Locate the cell with the specified text and output its [x, y] center coordinate. 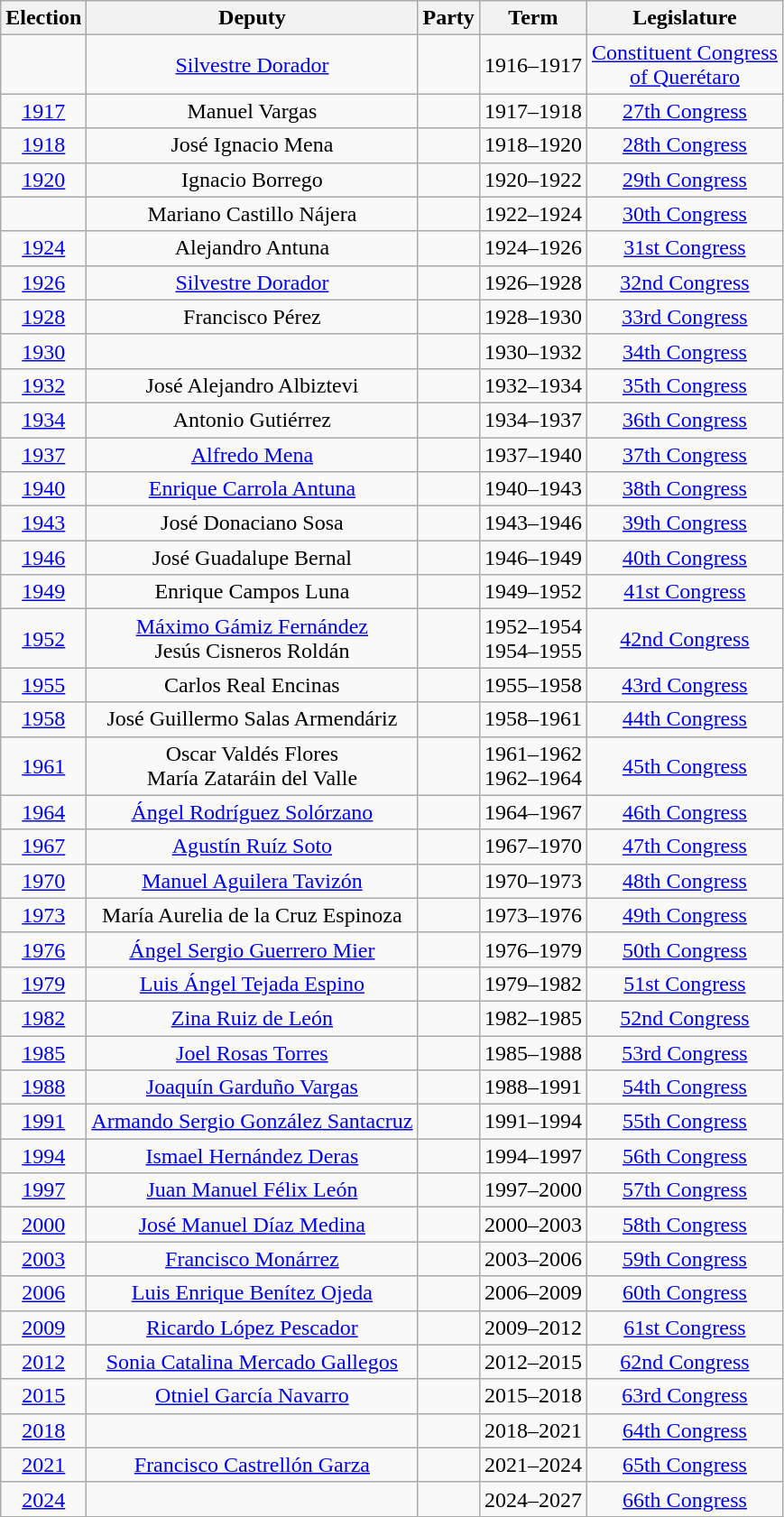
30th Congress [684, 214]
Manuel Aguilera Tavizón [253, 881]
58th Congress [684, 1225]
33rd Congress [684, 317]
Luis Ángel Tejada Espino [253, 984]
61st Congress [684, 1327]
60th Congress [684, 1293]
1967–1970 [532, 846]
1952–19541954–1955 [532, 639]
1930 [43, 351]
Joel Rosas Torres [253, 1053]
2012 [43, 1362]
1982 [43, 1018]
Enrique Carrola Antuna [253, 489]
1952 [43, 639]
Máximo Gámiz Fernández Jesús Cisneros Roldán [253, 639]
José Ignacio Mena [253, 145]
1949 [43, 592]
Carlos Real Encinas [253, 685]
1991–1994 [532, 1122]
44th Congress [684, 719]
José Manuel Díaz Medina [253, 1225]
1982–1985 [532, 1018]
1994 [43, 1156]
Ignacio Borrego [253, 180]
1937 [43, 454]
1997–2000 [532, 1190]
Term [532, 18]
Deputy [253, 18]
1918 [43, 145]
57th Congress [684, 1190]
Sonia Catalina Mercado Gallegos [253, 1362]
45th Congress [684, 765]
46th Congress [684, 812]
1932–1934 [532, 385]
Manuel Vargas [253, 111]
2000 [43, 1225]
Legislature [684, 18]
María Aurelia de la Cruz Espinoza [253, 915]
1988 [43, 1087]
64th Congress [684, 1430]
Agustín Ruíz Soto [253, 846]
2021–2024 [532, 1465]
2003–2006 [532, 1259]
José Alejandro Albiztevi [253, 385]
1985–1988 [532, 1053]
47th Congress [684, 846]
1955 [43, 685]
39th Congress [684, 523]
José Guadalupe Bernal [253, 558]
1964–1967 [532, 812]
48th Congress [684, 881]
1970–1973 [532, 881]
1997 [43, 1190]
1928 [43, 317]
Otniel García Navarro [253, 1396]
2003 [43, 1259]
2024 [43, 1499]
Armando Sergio González Santacruz [253, 1122]
1932 [43, 385]
1955–1958 [532, 685]
1964 [43, 812]
Juan Manuel Félix León [253, 1190]
1958–1961 [532, 719]
56th Congress [684, 1156]
52nd Congress [684, 1018]
2015 [43, 1396]
2024–2027 [532, 1499]
Ismael Hernández Deras [253, 1156]
Joaquín Garduño Vargas [253, 1087]
1973–1976 [532, 915]
1985 [43, 1053]
Zina Ruiz de León [253, 1018]
Antonio Gutiérrez [253, 420]
2009 [43, 1327]
36th Congress [684, 420]
1917 [43, 111]
29th Congress [684, 180]
32nd Congress [684, 282]
1940–1943 [532, 489]
49th Congress [684, 915]
Ángel Sergio Guerrero Mier [253, 949]
1930–1932 [532, 351]
50th Congress [684, 949]
1961–19621962–1964 [532, 765]
1928–1930 [532, 317]
Alejandro Antuna [253, 248]
Party [448, 18]
1991 [43, 1122]
51st Congress [684, 984]
Mariano Castillo Nájera [253, 214]
55th Congress [684, 1122]
1916–1917 [532, 65]
1976 [43, 949]
Constituent Congressof Querétaro [684, 65]
1934 [43, 420]
Enrique Campos Luna [253, 592]
2018 [43, 1430]
2015–2018 [532, 1396]
2021 [43, 1465]
José Guillermo Salas Armendáriz [253, 719]
1946 [43, 558]
2018–2021 [532, 1430]
28th Congress [684, 145]
1958 [43, 719]
1943–1946 [532, 523]
Election [43, 18]
José Donaciano Sosa [253, 523]
Ricardo López Pescador [253, 1327]
1970 [43, 881]
38th Congress [684, 489]
1994–1997 [532, 1156]
Luis Enrique Benítez Ojeda [253, 1293]
1940 [43, 489]
2012–2015 [532, 1362]
1924–1926 [532, 248]
35th Congress [684, 385]
54th Congress [684, 1087]
34th Congress [684, 351]
42nd Congress [684, 639]
1924 [43, 248]
1920 [43, 180]
Alfredo Mena [253, 454]
37th Congress [684, 454]
53rd Congress [684, 1053]
2006–2009 [532, 1293]
2000–2003 [532, 1225]
40th Congress [684, 558]
Francisco Monárrez [253, 1259]
65th Congress [684, 1465]
1943 [43, 523]
1926 [43, 282]
63rd Congress [684, 1396]
66th Congress [684, 1499]
Oscar Valdés FloresMaría Zataráin del Valle [253, 765]
1988–1991 [532, 1087]
1967 [43, 846]
1949–1952 [532, 592]
1946–1949 [532, 558]
41st Congress [684, 592]
1979–1982 [532, 984]
1926–1928 [532, 282]
31st Congress [684, 248]
62nd Congress [684, 1362]
1979 [43, 984]
27th Congress [684, 111]
1922–1924 [532, 214]
2009–2012 [532, 1327]
2006 [43, 1293]
1918–1920 [532, 145]
1920–1922 [532, 180]
Francisco Pérez [253, 317]
1937–1940 [532, 454]
1973 [43, 915]
1976–1979 [532, 949]
1961 [43, 765]
1917–1918 [532, 111]
1934–1937 [532, 420]
59th Congress [684, 1259]
Francisco Castrellón Garza [253, 1465]
Ángel Rodríguez Solórzano [253, 812]
43rd Congress [684, 685]
